For the text-containing cell, return its midpoint in (X, Y) coordinate format. 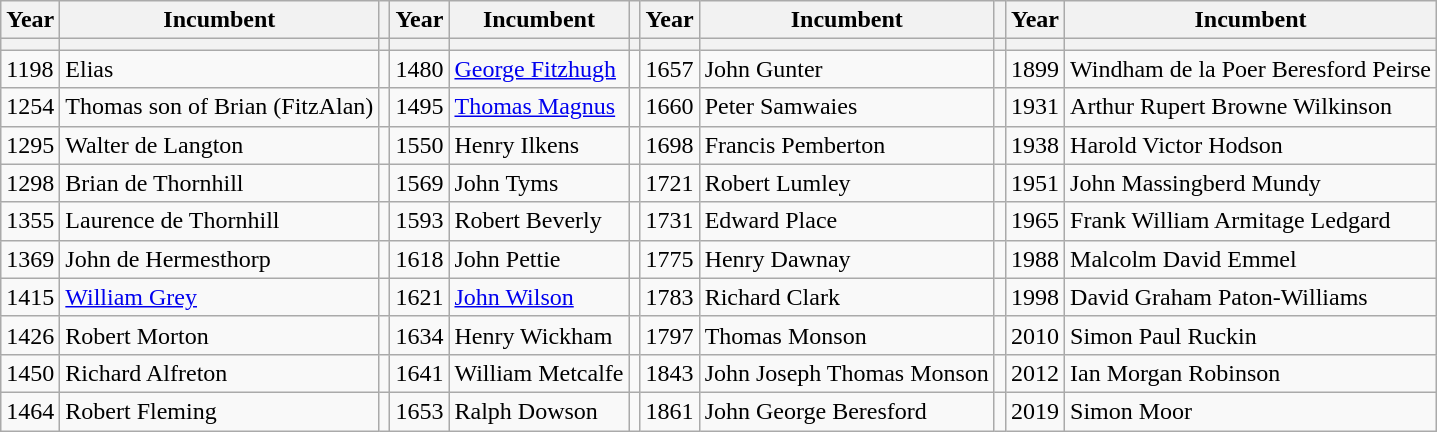
Thomas Magnus (539, 107)
William Metcalfe (539, 373)
John Joseph Thomas Monson (846, 373)
Simon Paul Ruckin (1251, 335)
John Wilson (539, 297)
1775 (670, 259)
1641 (420, 373)
1861 (670, 411)
Henry Wickham (539, 335)
Malcolm David Emmel (1251, 259)
Richard Alfreton (220, 373)
Robert Lumley (846, 183)
1899 (1034, 69)
John George Beresford (846, 411)
1198 (30, 69)
1988 (1034, 259)
Francis Pemberton (846, 145)
1653 (420, 411)
John Pettie (539, 259)
2012 (1034, 373)
1998 (1034, 297)
John de Hermesthorp (220, 259)
1657 (670, 69)
1464 (30, 411)
Laurence de Thornhill (220, 221)
Elias (220, 69)
John Gunter (846, 69)
1698 (670, 145)
1295 (30, 145)
David Graham Paton-Williams (1251, 297)
1965 (1034, 221)
Ian Morgan Robinson (1251, 373)
John Massingberd Mundy (1251, 183)
1480 (420, 69)
2019 (1034, 411)
John Tyms (539, 183)
Thomas Monson (846, 335)
1660 (670, 107)
Robert Morton (220, 335)
1550 (420, 145)
1634 (420, 335)
Arthur Rupert Browne Wilkinson (1251, 107)
William Grey (220, 297)
Robert Fleming (220, 411)
Henry Ilkens (539, 145)
1621 (420, 297)
1369 (30, 259)
1426 (30, 335)
Brian de Thornhill (220, 183)
1569 (420, 183)
1843 (670, 373)
Harold Victor Hodson (1251, 145)
George Fitzhugh (539, 69)
1298 (30, 183)
1495 (420, 107)
Walter de Langton (220, 145)
1450 (30, 373)
1355 (30, 221)
Edward Place (846, 221)
Windham de la Poer Beresford Peirse (1251, 69)
1593 (420, 221)
1415 (30, 297)
1721 (670, 183)
1618 (420, 259)
1254 (30, 107)
1951 (1034, 183)
Frank William Armitage Ledgard (1251, 221)
Robert Beverly (539, 221)
1931 (1034, 107)
2010 (1034, 335)
Henry Dawnay (846, 259)
Ralph Dowson (539, 411)
1938 (1034, 145)
1731 (670, 221)
1797 (670, 335)
Simon Moor (1251, 411)
Richard Clark (846, 297)
Peter Samwaies (846, 107)
Thomas son of Brian (FitzAlan) (220, 107)
1783 (670, 297)
